Detect which cell encompasses the target text, then output its [x, y] center coordinate. 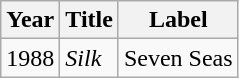
Seven Seas [178, 58]
Label [178, 20]
Title [90, 20]
Silk [90, 58]
Year [30, 20]
1988 [30, 58]
